Extract the [x, y] coordinate from the center of the cell holding the provided text.  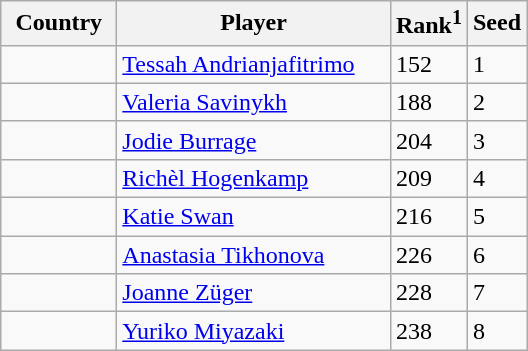
216 [428, 217]
Seed [496, 24]
Rank1 [428, 24]
Player [254, 24]
238 [428, 331]
5 [496, 217]
Valeria Savinykh [254, 102]
Country [59, 24]
Yuriko Miyazaki [254, 331]
Tessah Andrianjafitrimo [254, 64]
1 [496, 64]
2 [496, 102]
209 [428, 178]
Anastasia Tikhonova [254, 255]
226 [428, 255]
8 [496, 331]
188 [428, 102]
228 [428, 293]
7 [496, 293]
204 [428, 140]
Katie Swan [254, 217]
6 [496, 255]
3 [496, 140]
4 [496, 178]
Jodie Burrage [254, 140]
Richèl Hogenkamp [254, 178]
152 [428, 64]
Joanne Züger [254, 293]
